Provide the (X, Y) coordinate of the cell's center where the given text is located.  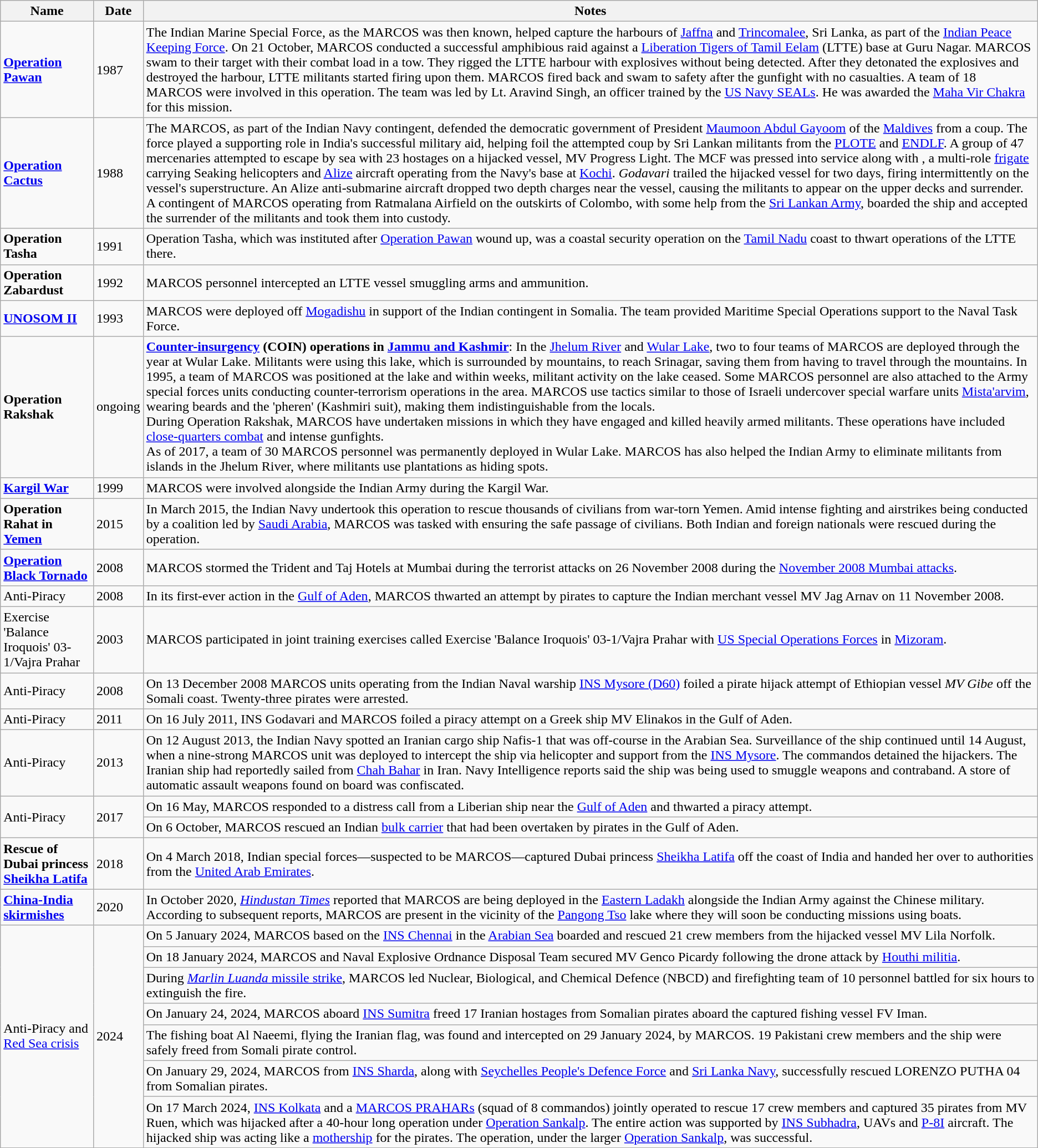
On 18 January 2024, MARCOS and Naval Explosive Ordnance Disposal Team secured MV Genco Picardy following the drone attack by Houthi militia. (590, 957)
1999 (118, 488)
Date (118, 11)
On 16 July 2011, INS Godavari and MARCOS foiled a piracy attempt on a Greek ship MV Elinakos in the Gulf of Aden. (590, 720)
ongoing (118, 407)
2011 (118, 720)
1988 (118, 173)
On January 24, 2024, MARCOS aboard INS Sumitra freed 17 Iranian hostages from Somalian pirates aboard the captured fishing vessel FV Iman. (590, 1014)
Operation Rahat in Yemen (47, 524)
1991 (118, 246)
Exercise 'Balance Iroquois' 03-1/Vajra Prahar (47, 640)
Operation Tasha (47, 246)
Kargil War (47, 488)
China-India skirmishes (47, 907)
On 16 May, MARCOS responded to a distress call from a Liberian ship near the Gulf of Aden and thwarted a piracy attempt. (590, 807)
Rescue of Dubai princess Sheikha Latifa (47, 864)
2024 (118, 1037)
2013 (118, 763)
Operation Black Tornado (47, 568)
1992 (118, 283)
2020 (118, 907)
UNOSOM II (47, 318)
2003 (118, 640)
2015 (118, 524)
Notes (590, 11)
On 6 October, MARCOS rescued an Indian bulk carrier that had been overtaken by pirates in the Gulf of Aden. (590, 828)
MARCOS stormed the Trident and Taj Hotels at Mumbai during the terrorist attacks on 26 November 2008 during the November 2008 Mumbai attacks. (590, 568)
Operation Zabardust (47, 283)
On 5 January 2024, MARCOS based on the INS Chennai in the Arabian Sea boarded and rescued 21 crew members from the hijacked vessel MV Lila Norfolk. (590, 936)
2018 (118, 864)
MARCOS participated in joint training exercises called Exercise 'Balance Iroquois' 03-1/Vajra Prahar with US Special Operations Forces in Mizoram. (590, 640)
Operation Rakshak (47, 407)
2017 (118, 817)
MARCOS were involved alongside the Indian Army during the Kargil War. (590, 488)
Name (47, 11)
1993 (118, 318)
MARCOS personnel intercepted an LTTE vessel smuggling arms and ammunition. (590, 283)
Operation Cactus (47, 173)
Operation Pawan (47, 70)
Anti-Piracy and Red Sea crisis (47, 1037)
1987 (118, 70)
